Determine the [X, Y] coordinate at the center of the cell enclosing the given text.  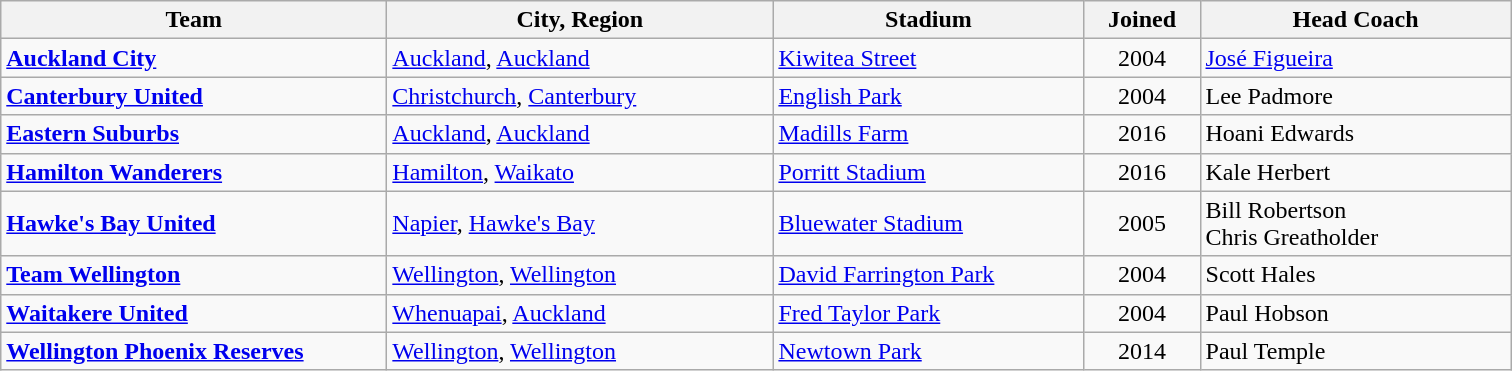
Scott Hales [1356, 275]
Joined [1142, 20]
Hamilton Wanderers [194, 172]
Paul Temple [1356, 351]
Stadium [928, 20]
Bluewater Stadium [928, 224]
Christchurch, Canterbury [580, 96]
Lee Padmore [1356, 96]
David Farrington Park [928, 275]
Auckland City [194, 58]
Hoani Edwards [1356, 134]
Bill Robertson Chris Greatholder [1356, 224]
Napier, Hawke's Bay [580, 224]
Fred Taylor Park [928, 313]
Waitakere United [194, 313]
Eastern Suburbs [194, 134]
Canterbury United [194, 96]
English Park [928, 96]
Porritt Stadium [928, 172]
Madills Farm [928, 134]
Team [194, 20]
Wellington Phoenix Reserves [194, 351]
2005 [1142, 224]
Team Wellington [194, 275]
City, Region [580, 20]
Head Coach [1356, 20]
José Figueira [1356, 58]
Newtown Park [928, 351]
2014 [1142, 351]
Kiwitea Street [928, 58]
Hamilton, Waikato [580, 172]
Hawke's Bay United [194, 224]
Whenuapai, Auckland [580, 313]
Paul Hobson [1356, 313]
Kale Herbert [1356, 172]
